Find where the given text appears and provide that cell's center as [X, Y] coordinate. 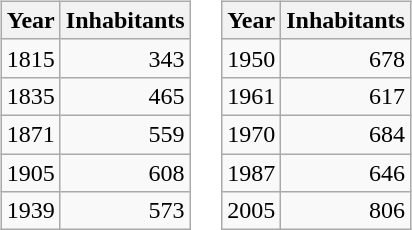
617 [346, 96]
1950 [252, 58]
684 [346, 134]
1961 [252, 96]
646 [346, 173]
465 [125, 96]
806 [346, 211]
1970 [252, 134]
608 [125, 173]
1835 [30, 96]
573 [125, 211]
2005 [252, 211]
1815 [30, 58]
678 [346, 58]
343 [125, 58]
1987 [252, 173]
1939 [30, 211]
1905 [30, 173]
1871 [30, 134]
559 [125, 134]
